Capture the cell that displays the provided text and extract its (x, y) central coordinate. 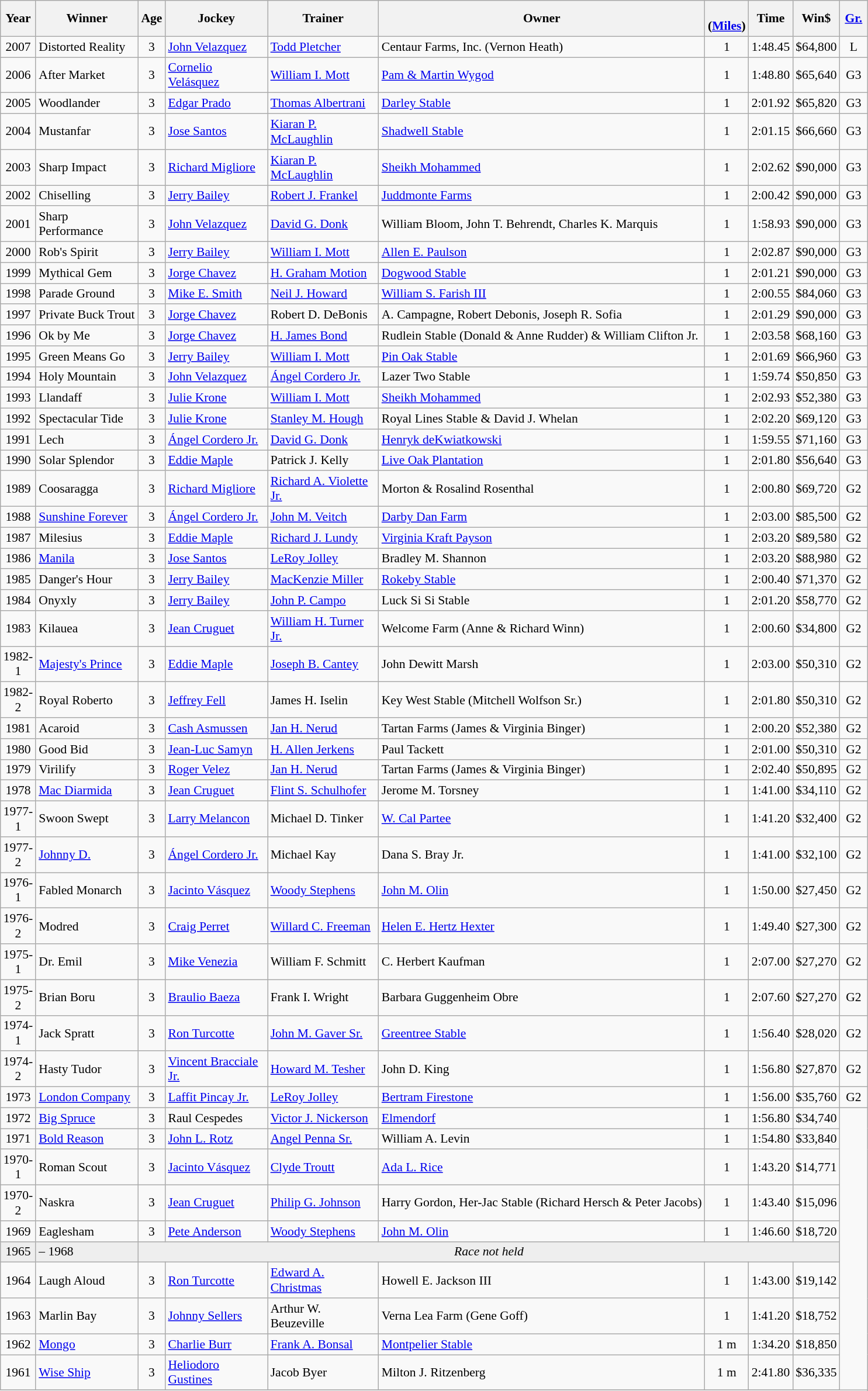
2:07.00 (770, 962)
2:00.20 (770, 728)
Robert D. DeBonis (323, 315)
$71,370 (816, 580)
Richard A. Violette Jr. (323, 489)
John Dewitt Marsh (542, 664)
2003 (18, 167)
1:59.74 (770, 377)
Time (770, 19)
$34,110 (816, 791)
$35,760 (816, 1098)
1989 (18, 489)
Ada L. Rice (542, 1168)
1:49.40 (770, 926)
$56,640 (816, 461)
1983 (18, 629)
Eaglesham (87, 1231)
Owner (542, 19)
Mike E. Smith (216, 294)
Jockey (216, 19)
1:59.55 (770, 440)
John M. Veitch (323, 517)
Chiselling (87, 196)
Danger's Hour (87, 580)
Richard J. Lundy (323, 538)
Milton J. Ritzenberg (542, 1372)
$27,450 (816, 891)
Harry Gordon, Her-Jac Stable (Richard Hersch & Peter Jacobs) (542, 1203)
1:43.40 (770, 1203)
Welcome Farm (Anne & Richard Winn) (542, 629)
H. Allen Jerkens (323, 749)
1975-1 (18, 962)
2:01.92 (770, 103)
Royal Lines Stable & David J. Whelan (542, 419)
$89,580 (816, 538)
Morton & Rosalind Rosenthal (542, 489)
Thomas Albertrani (323, 103)
John M. Gaver Sr. (323, 1033)
2004 (18, 132)
Shadwell Stable (542, 132)
Green Means Go (87, 357)
2:00.40 (770, 580)
1977-1 (18, 819)
1982-1 (18, 664)
$66,660 (816, 132)
Dana S. Bray Jr. (542, 854)
MacKenzie Miller (323, 580)
Royal Roberto (87, 700)
1999 (18, 273)
Juddmonte Farms (542, 196)
$18,850 (816, 1344)
Winner (87, 19)
Arthur W. Beuzeville (323, 1316)
Heliodoro Gustines (216, 1372)
Luck Si Si Stable (542, 600)
1964 (18, 1280)
Live Oak Plantation (542, 461)
Distorted Reality (87, 47)
2:02.20 (770, 419)
1:34.20 (770, 1344)
Victor J. Nickerson (323, 1118)
Edward A. Christmas (323, 1280)
Raul Cespedes (216, 1118)
1:58.93 (770, 224)
Llandaff (87, 398)
1963 (18, 1316)
1:56.40 (770, 1033)
Race not held (489, 1252)
Frank A. Bonsal (323, 1344)
Paul Tackett (542, 749)
Key West Stable (Mitchell Wolfson Sr.) (542, 700)
London Company (87, 1098)
Parade Ground (87, 294)
2:02.40 (770, 770)
Jean-Luc Samyn (216, 749)
Helen E. Hertz Hexter (542, 926)
Bertram Firestone (542, 1098)
2007 (18, 47)
(Miles) (727, 19)
After Market (87, 75)
2:03.58 (770, 335)
Majesty's Prince (87, 664)
Kilauea (87, 629)
2:02.62 (770, 167)
1971 (18, 1139)
Spectacular Tide (87, 419)
Laugh Aloud (87, 1280)
Win$ (816, 19)
Mac Diarmida (87, 791)
Big Spruce (87, 1118)
2:01.21 (770, 273)
1978 (18, 791)
Acaroid (87, 728)
2001 (18, 224)
$50,895 (816, 770)
Mythical Gem (87, 273)
Rokeby Stable (542, 580)
Jack Spratt (87, 1033)
H. Graham Motion (323, 273)
Wise Ship (87, 1372)
Larry Melancon (216, 819)
$85,500 (816, 517)
Howell E. Jackson III (542, 1280)
$88,980 (816, 559)
1973 (18, 1098)
Marlin Bay (87, 1316)
$69,120 (816, 419)
$64,800 (816, 47)
1988 (18, 517)
$65,640 (816, 75)
2:02.87 (770, 252)
1993 (18, 398)
Manila (87, 559)
$66,960 (816, 357)
Sunshine Forever (87, 517)
Edgar Prado (216, 103)
Clyde Troutt (323, 1168)
William H. Turner Jr. (323, 629)
Pete Anderson (216, 1231)
Elmendorf (542, 1118)
Roman Scout (87, 1168)
Gr. (854, 19)
$58,770 (816, 600)
Frank I. Wright (323, 997)
Philip G. Johnson (323, 1203)
1998 (18, 294)
$15,096 (816, 1203)
1974-2 (18, 1070)
1972 (18, 1118)
Good Bid (87, 749)
2005 (18, 103)
1:46.60 (770, 1231)
1962 (18, 1344)
$34,800 (816, 629)
2000 (18, 252)
Howard M. Tesher (323, 1070)
Montpelier Stable (542, 1344)
$68,160 (816, 335)
$14,771 (816, 1168)
Patrick J. Kelly (323, 461)
2:00.42 (770, 196)
1976-2 (18, 926)
Dogwood Stable (542, 273)
Modred (87, 926)
Fabled Monarch (87, 891)
Hasty Tudor (87, 1070)
1:54.80 (770, 1139)
1:48.80 (770, 75)
$32,400 (816, 819)
2:41.80 (770, 1372)
Onyxly (87, 600)
1997 (18, 315)
2006 (18, 75)
John L. Rotz (216, 1139)
Mike Venezia (216, 962)
Ok by Me (87, 335)
W. Cal Partee (542, 819)
1980 (18, 749)
2:01.29 (770, 315)
William F. Schmitt (323, 962)
Willard C. Freeman (323, 926)
1969 (18, 1231)
Centaur Farms, Inc. (Vernon Heath) (542, 47)
$84,060 (816, 294)
1:43.20 (770, 1168)
1985 (18, 580)
Private Buck Trout (87, 315)
Johnny Sellers (216, 1316)
2:01.00 (770, 749)
Roger Velez (216, 770)
Verna Lea Farm (Gene Goff) (542, 1316)
Henryk deKwiatkowski (542, 440)
Rudlein Stable (Donald & Anne Rudder) & William Clifton Jr. (542, 335)
$18,752 (816, 1316)
1986 (18, 559)
1982-2 (18, 700)
$28,020 (816, 1033)
Cornelio Velásquez (216, 75)
William A. Levin (542, 1139)
Braulio Baeza (216, 997)
H. James Bond (323, 335)
Brian Boru (87, 997)
John D. King (542, 1070)
Darley Stable (542, 103)
Swoon Swept (87, 819)
1976-1 (18, 891)
$19,142 (816, 1280)
Mustanfar (87, 132)
$33,840 (816, 1139)
William S. Farish III (542, 294)
Mongo (87, 1344)
Sharp Impact (87, 167)
Cash Asmussen (216, 728)
$36,335 (816, 1372)
Bold Reason (87, 1139)
Year (18, 19)
1990 (18, 461)
1970-1 (18, 1168)
Jeffrey Fell (216, 700)
Michael D. Tinker (323, 819)
William Bloom, John T. Behrendt, Charles K. Marquis (542, 224)
Pam & Martin Wygod (542, 75)
Craig Perret (216, 926)
1994 (18, 377)
1981 (18, 728)
Sharp Performance (87, 224)
Laffit Pincay Jr. (216, 1098)
Milesius (87, 538)
Dr. Emil (87, 962)
2:00.80 (770, 489)
Michael Kay (323, 854)
Allen E. Paulson (542, 252)
Age (151, 19)
1991 (18, 440)
Jerome M. Torsney (542, 791)
1975-2 (18, 997)
Johnny D. (87, 854)
Jacob Byer (323, 1372)
Robert J. Frankel (323, 196)
1961 (18, 1372)
Holy Mountain (87, 377)
$50,850 (816, 377)
2:02.93 (770, 398)
$69,720 (816, 489)
2:01.69 (770, 357)
1974-1 (18, 1033)
2:00.60 (770, 629)
Virilify (87, 770)
1:56.00 (770, 1098)
Greentree Stable (542, 1033)
Darby Dan Farm (542, 517)
1977-2 (18, 854)
$18,720 (816, 1231)
2:07.60 (770, 997)
$65,820 (816, 103)
Joseph B. Cantey (323, 664)
Pin Oak Stable (542, 357)
2002 (18, 196)
Bradley M. Shannon (542, 559)
1979 (18, 770)
Flint S. Schulhofer (323, 791)
1965 (18, 1252)
Lazer Two Stable (542, 377)
2:01.15 (770, 132)
Naskra (87, 1203)
Virginia Kraft Payson (542, 538)
$34,740 (816, 1118)
2:00.55 (770, 294)
$27,870 (816, 1070)
Vincent Bracciale Jr. (216, 1070)
1987 (18, 538)
Solar Splendor (87, 461)
1:48.45 (770, 47)
A. Campagne, Robert Debonis, Joseph R. Sofia (542, 315)
Todd Pletcher (323, 47)
– 1968 (87, 1252)
1996 (18, 335)
L (854, 47)
Trainer (323, 19)
1992 (18, 419)
Charlie Burr (216, 1344)
Coosaragga (87, 489)
C. Herbert Kaufman (542, 962)
$71,160 (816, 440)
John P. Campo (323, 600)
Barbara Guggenheim Obre (542, 997)
$32,100 (816, 854)
Woodlander (87, 103)
Lech (87, 440)
$27,300 (816, 926)
James H. Iselin (323, 700)
Rob's Spirit (87, 252)
Neil J. Howard (323, 294)
1:50.00 (770, 891)
1970-2 (18, 1203)
2:01.20 (770, 600)
1995 (18, 357)
Angel Penna Sr. (323, 1139)
1:43.00 (770, 1280)
Stanley M. Hough (323, 419)
1984 (18, 600)
